Determine the (X, Y) coordinate at the center of the cell enclosing the given text.  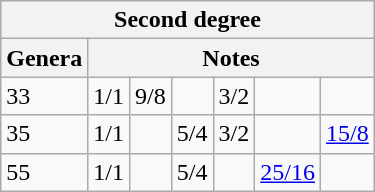
9/8 (151, 96)
15/8 (348, 134)
Genera (44, 58)
35 (44, 134)
55 (44, 172)
25/16 (288, 172)
Second degree (188, 20)
33 (44, 96)
Notes (231, 58)
